From the cell containing the given text, extract its center point as (X, Y) coordinate. 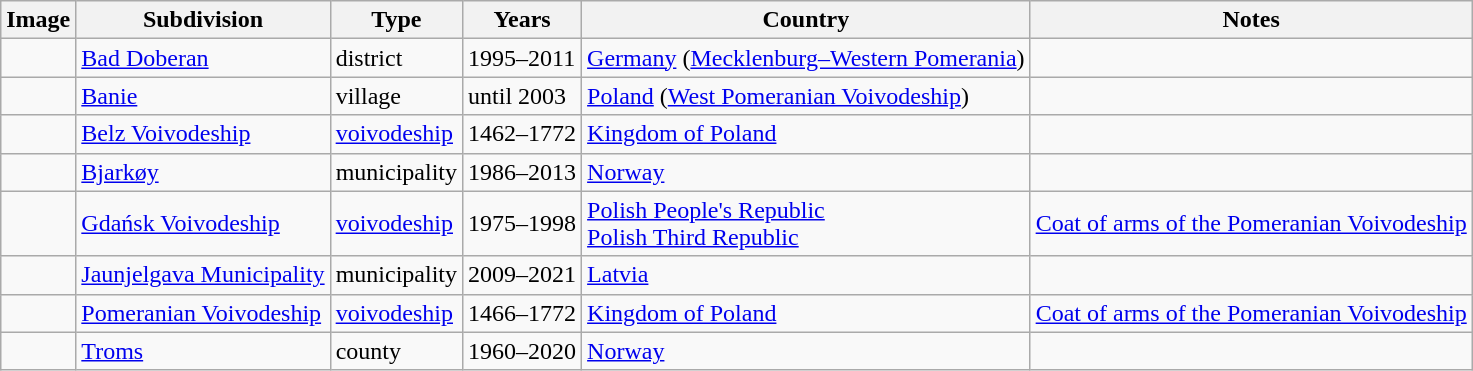
district (396, 58)
Gdańsk Voivodeship (203, 224)
1466–1772 (522, 313)
Type (396, 20)
1986–2013 (522, 172)
1960–2020 (522, 351)
Poland (West Pomeranian Voivodeship) (806, 96)
Pomeranian Voivodeship (203, 313)
Subdivision (203, 20)
Banie (203, 96)
Troms (203, 351)
2009–2021 (522, 275)
Latvia (806, 275)
Germany (Mecklenburg–Western Pomerania) (806, 58)
Jaunjelgava Municipality (203, 275)
Polish People's RepublicPolish Third Republic (806, 224)
1462–1772 (522, 134)
until 2003 (522, 96)
1995–2011 (522, 58)
Years (522, 20)
Bjarkøy (203, 172)
Country (806, 20)
county (396, 351)
Image (38, 20)
Bad Doberan (203, 58)
Notes (1251, 20)
village (396, 96)
Belz Voivodeship (203, 134)
1975–1998 (522, 224)
